Find where the given text appears and provide that cell's center as (x, y) coordinate. 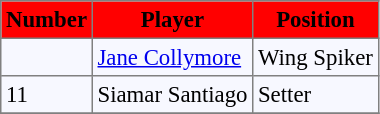
Number (47, 20)
Jane Collymore (172, 57)
Position (316, 20)
Player (172, 20)
Wing Spiker (316, 57)
Setter (316, 95)
Siamar Santiago (172, 95)
11 (47, 95)
